Scan for the cell matching the given text and deliver its [x, y] coordinate at center. 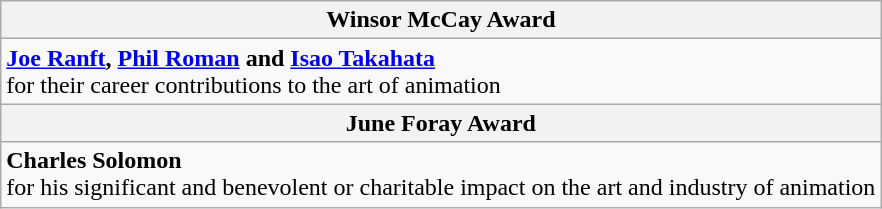
Charles Solomon for his significant and benevolent or charitable impact on the art and industry of animation [441, 174]
Joe Ranft, Phil Roman and Isao Takahatafor their career contributions to the art of animation [441, 72]
Winsor McCay Award [441, 20]
June Foray Award [441, 123]
